Output the (X, Y) coordinate of the center of the cell containing the given text.  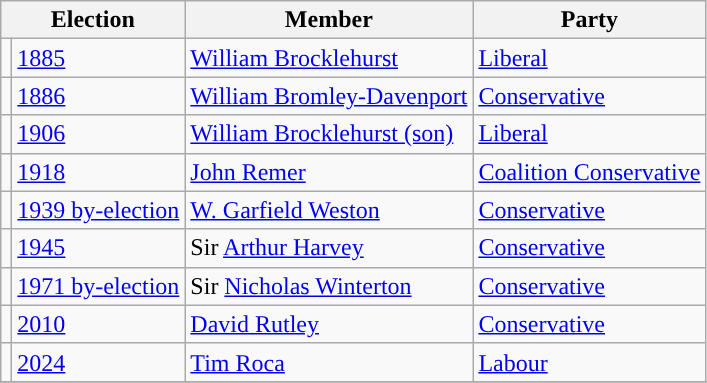
David Rutley (329, 324)
William Brocklehurst (son) (329, 134)
1906 (98, 134)
Sir Arthur Harvey (329, 248)
1885 (98, 58)
Tim Roca (329, 362)
William Brocklehurst (329, 58)
2010 (98, 324)
1939 by-election (98, 210)
Member (329, 20)
Sir Nicholas Winterton (329, 286)
William Bromley-Davenport (329, 96)
1918 (98, 172)
Coalition Conservative (590, 172)
Labour (590, 362)
1945 (98, 248)
1886 (98, 96)
1971 by-election (98, 286)
W. Garfield Weston (329, 210)
2024 (98, 362)
Party (590, 20)
Election (93, 20)
John Remer (329, 172)
